Provide the (x, y) coordinate of the cell's center where the given text is located.  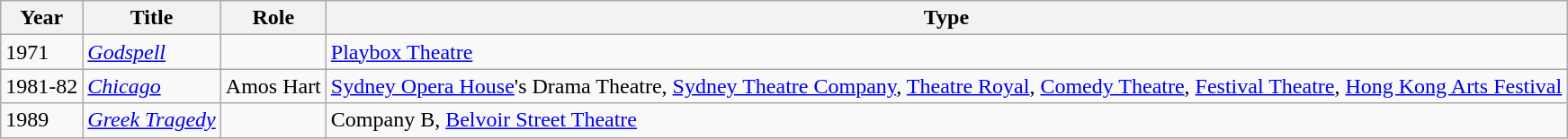
Year (41, 18)
Chicago (151, 86)
Godspell (151, 52)
1981-82 (41, 86)
1971 (41, 52)
Amos Hart (273, 86)
Sydney Opera House's Drama Theatre, Sydney Theatre Company, Theatre Royal, Comedy Theatre, Festival Theatre, Hong Kong Arts Festival (946, 86)
Role (273, 18)
Greek Tragedy (151, 120)
Playbox Theatre (946, 52)
Type (946, 18)
Title (151, 18)
Company B, Belvoir Street Theatre (946, 120)
1989 (41, 120)
